Return the [X, Y] coordinate for the center point of the cell that contains the specified text.  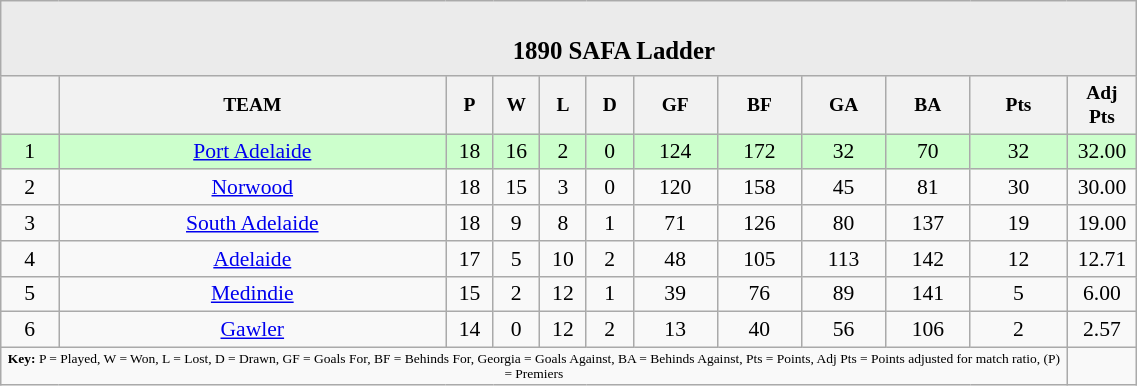
Port Adelaide [252, 152]
6.00 [1102, 294]
89 [843, 294]
120 [675, 188]
30.00 [1102, 188]
8 [564, 223]
70 [928, 152]
13 [675, 330]
71 [675, 223]
40 [759, 330]
D [610, 106]
Medindie [252, 294]
W [516, 106]
South Adelaide [252, 223]
BF [759, 106]
80 [843, 223]
L [564, 106]
158 [759, 188]
Norwood [252, 188]
56 [843, 330]
TEAM [252, 106]
30 [1018, 188]
137 [928, 223]
Pts [1018, 106]
172 [759, 152]
Adj Pts [1102, 106]
32.00 [1102, 152]
GF [675, 106]
10 [564, 259]
14 [470, 330]
142 [928, 259]
9 [516, 223]
45 [843, 188]
GA [843, 106]
19.00 [1102, 223]
4 [30, 259]
48 [675, 259]
81 [928, 188]
19 [1018, 223]
39 [675, 294]
105 [759, 259]
Gawler [252, 330]
6 [30, 330]
141 [928, 294]
106 [928, 330]
126 [759, 223]
16 [516, 152]
113 [843, 259]
17 [470, 259]
124 [675, 152]
BA [928, 106]
76 [759, 294]
12.71 [1102, 259]
2.57 [1102, 330]
P [470, 106]
Adelaide [252, 259]
